Identify which cell holds the provided text, then report its [X, Y] central coordinate. 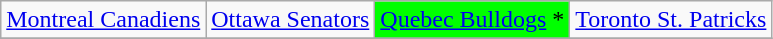
Montreal Canadiens [104, 20]
Quebec Bulldogs * [472, 20]
Ottawa Senators [290, 20]
Toronto St. Patricks [671, 20]
